Detect which cell encompasses the target text, then output its [x, y] center coordinate. 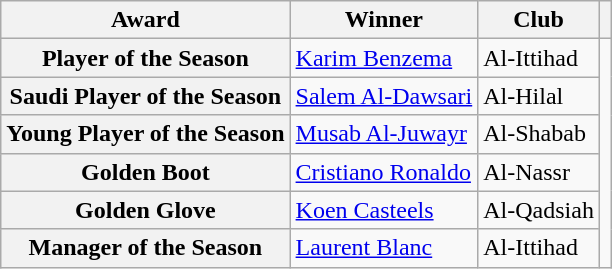
Player of the Season [146, 58]
Koen Casteels [384, 210]
Musab Al-Juwayr [384, 134]
Award [146, 20]
Saudi Player of the Season [146, 96]
Karim Benzema [384, 58]
Manager of the Season [146, 248]
Salem Al-Dawsari [384, 96]
Laurent Blanc [384, 248]
Golden Glove [146, 210]
Al-Shabab [539, 134]
Cristiano Ronaldo [384, 172]
Winner [384, 20]
Al-Nassr [539, 172]
Club [539, 20]
Al-Hilal [539, 96]
Al-Qadsiah [539, 210]
Young Player of the Season [146, 134]
Golden Boot [146, 172]
